For the text-containing cell, return its midpoint in (x, y) coordinate format. 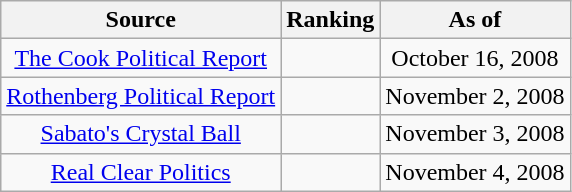
November 3, 2008 (475, 134)
October 16, 2008 (475, 58)
The Cook Political Report (141, 58)
Ranking (330, 20)
November 2, 2008 (475, 96)
November 4, 2008 (475, 172)
Sabato's Crystal Ball (141, 134)
Source (141, 20)
Real Clear Politics (141, 172)
Rothenberg Political Report (141, 96)
As of (475, 20)
